Return [X, Y] of the center of cell containing provided text 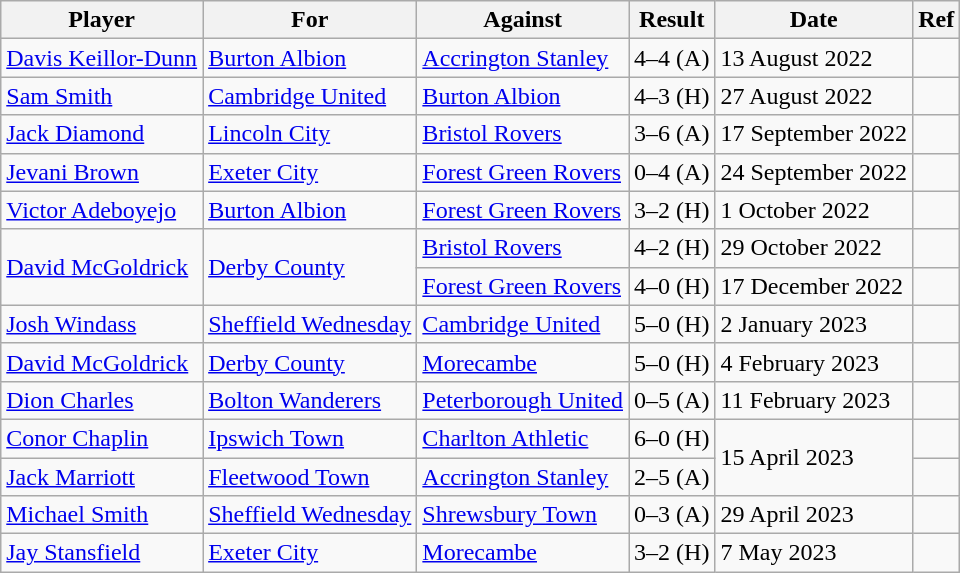
Date [814, 20]
Jevani Brown [102, 172]
Ref [936, 20]
Against [523, 20]
0–3 (A) [672, 515]
27 August 2022 [814, 96]
0–5 (A) [672, 400]
11 February 2023 [814, 400]
4–2 (H) [672, 248]
Michael Smith [102, 515]
4–3 (H) [672, 96]
Peterborough United [523, 400]
29 April 2023 [814, 515]
17 December 2022 [814, 286]
Lincoln City [310, 134]
Victor Adeboyejo [102, 210]
Shrewsbury Town [523, 515]
29 October 2022 [814, 248]
Jay Stansfield [102, 553]
0–4 (A) [672, 172]
Charlton Athletic [523, 438]
For [310, 20]
6–0 (H) [672, 438]
Bolton Wanderers [310, 400]
Sam Smith [102, 96]
Result [672, 20]
7 May 2023 [814, 553]
Player [102, 20]
24 September 2022 [814, 172]
4–4 (A) [672, 58]
4–0 (H) [672, 286]
13 August 2022 [814, 58]
Fleetwood Town [310, 477]
Ipswich Town [310, 438]
4 February 2023 [814, 362]
Dion Charles [102, 400]
15 April 2023 [814, 457]
2 January 2023 [814, 324]
3–6 (A) [672, 134]
Jack Diamond [102, 134]
17 September 2022 [814, 134]
Josh Windass [102, 324]
Conor Chaplin [102, 438]
Jack Marriott [102, 477]
2–5 (A) [672, 477]
Davis Keillor-Dunn [102, 58]
1 October 2022 [814, 210]
